For the text-containing cell, return its midpoint in (X, Y) coordinate format. 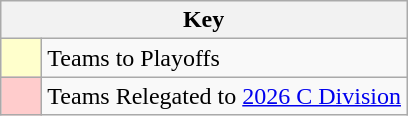
Teams Relegated to 2026 C Division (224, 96)
Key (204, 20)
Teams to Playoffs (224, 58)
